From the cell containing the given text, extract its center point as (x, y) coordinate. 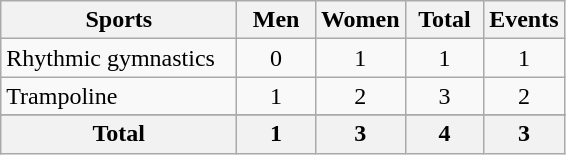
Sports (119, 20)
0 (276, 58)
Events (524, 20)
4 (444, 134)
Men (276, 20)
Trampoline (119, 96)
Women (360, 20)
Rhythmic gymnastics (119, 58)
